Return [X, Y] of the center of cell containing provided text 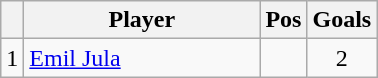
Player [142, 20]
1 [12, 58]
Goals [342, 20]
Pos [284, 20]
2 [342, 58]
Emil Jula [142, 58]
